Provide the (X, Y) coordinate of the cell's center where the given text is located.  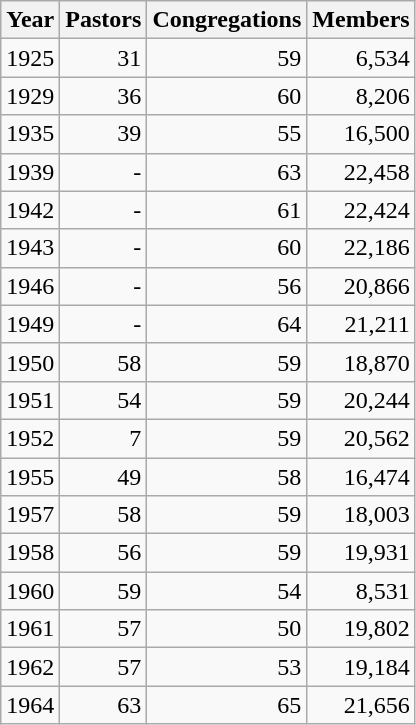
61 (227, 210)
19,931 (361, 553)
1962 (30, 667)
1946 (30, 286)
21,656 (361, 705)
1955 (30, 477)
1949 (30, 324)
1960 (30, 591)
64 (227, 324)
Congregations (227, 20)
1952 (30, 438)
1943 (30, 248)
16,500 (361, 134)
18,870 (361, 362)
1935 (30, 134)
1964 (30, 705)
1950 (30, 362)
18,003 (361, 515)
20,562 (361, 438)
22,186 (361, 248)
36 (104, 96)
1942 (30, 210)
39 (104, 134)
7 (104, 438)
19,802 (361, 629)
20,866 (361, 286)
49 (104, 477)
16,474 (361, 477)
6,534 (361, 58)
1951 (30, 400)
19,184 (361, 667)
Year (30, 20)
21,211 (361, 324)
Members (361, 20)
1958 (30, 553)
53 (227, 667)
1957 (30, 515)
Pastors (104, 20)
1961 (30, 629)
8,531 (361, 591)
1929 (30, 96)
22,424 (361, 210)
20,244 (361, 400)
1939 (30, 172)
8,206 (361, 96)
55 (227, 134)
22,458 (361, 172)
1925 (30, 58)
50 (227, 629)
65 (227, 705)
31 (104, 58)
